For the text-containing cell, return its midpoint in [X, Y] coordinate format. 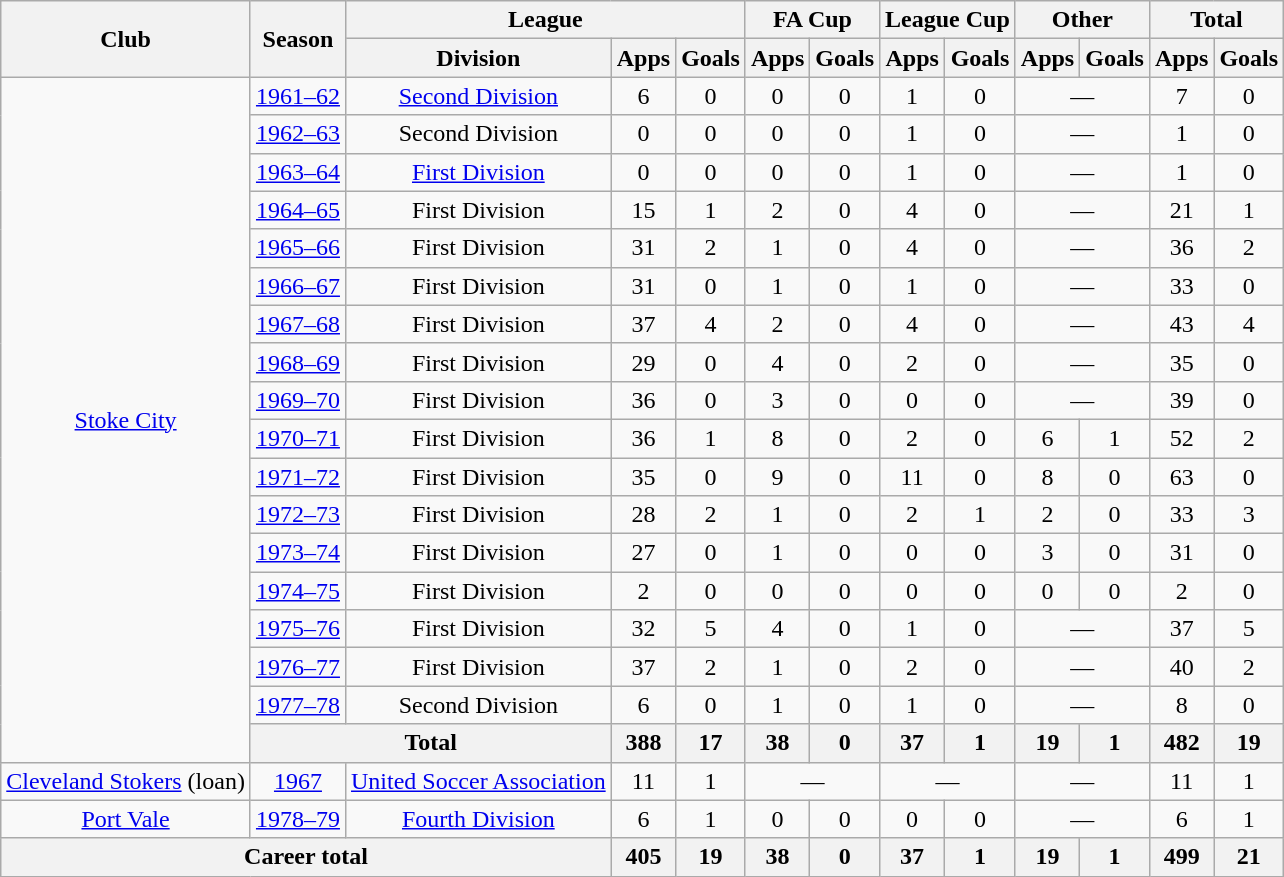
Club [126, 39]
7 [1181, 96]
1967 [298, 781]
Division [478, 58]
1964–65 [298, 210]
1966–67 [298, 286]
1965–66 [298, 248]
Career total [306, 857]
1961–62 [298, 96]
1962–63 [298, 134]
499 [1181, 857]
1967–68 [298, 324]
9 [777, 477]
32 [643, 629]
405 [643, 857]
28 [643, 515]
1972–73 [298, 515]
Season [298, 39]
43 [1181, 324]
27 [643, 553]
1978–79 [298, 819]
1971–72 [298, 477]
1974–75 [298, 591]
39 [1181, 400]
United Soccer Association [478, 781]
29 [643, 362]
15 [643, 210]
1970–71 [298, 438]
17 [711, 743]
1976–77 [298, 667]
League Cup [948, 20]
Fourth Division [478, 819]
1973–74 [298, 553]
Port Vale [126, 819]
63 [1181, 477]
1975–76 [298, 629]
Other [1082, 20]
FA Cup [812, 20]
482 [1181, 743]
1963–64 [298, 172]
League [545, 20]
388 [643, 743]
1969–70 [298, 400]
40 [1181, 667]
1968–69 [298, 362]
1977–78 [298, 705]
Stoke City [126, 420]
Cleveland Stokers (loan) [126, 781]
52 [1181, 438]
